Return the (x, y) coordinate for the center point of the cell that contains the specified text.  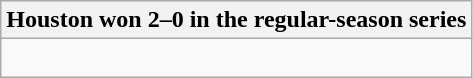
Houston won 2–0 in the regular-season series (236, 20)
